Pinpoint the cell where the given text exists, returning its (x, y) midpoint coordinate. 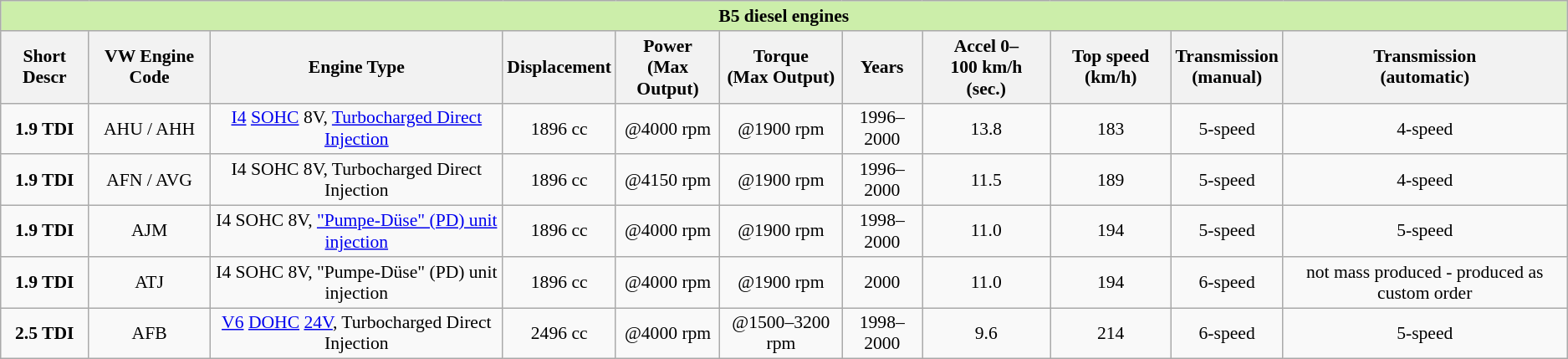
13.8 (987, 129)
Accel 0–100 km/h(sec.) (987, 67)
Displacement (559, 67)
183 (1111, 129)
AHU / AHH (150, 129)
Transmission(automatic) (1425, 67)
2000 (882, 283)
189 (1111, 181)
11.5 (987, 181)
214 (1111, 333)
not mass produced - produced as custom order (1425, 283)
Transmission(manual) (1228, 67)
@1500–3200 rpm (781, 333)
AJM (150, 231)
AFN / AVG (150, 181)
Short Descr (45, 67)
9.6 (987, 333)
AFB (150, 333)
Top speed (km/h) (1111, 67)
@4150 rpm (667, 181)
Engine Type (356, 67)
Years (882, 67)
VW Engine Code (150, 67)
B5 diesel engines (784, 16)
ATJ (150, 283)
2496 cc (559, 333)
Torque (Max Output) (781, 67)
2.5 TDI (45, 333)
Power (Max Output) (667, 67)
V6 DOHC 24V, Turbocharged Direct Injection (356, 333)
